Scan for the cell matching the given text and deliver its (x, y) coordinate at center. 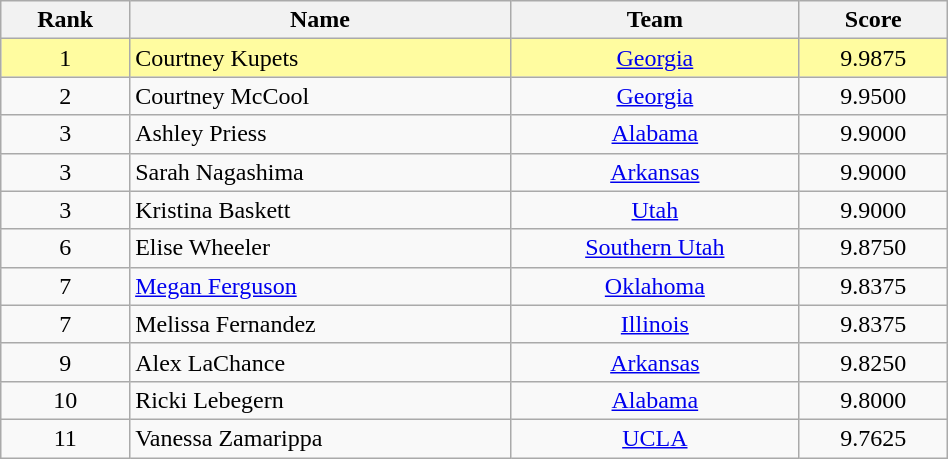
Utah (654, 210)
Melissa Fernandez (320, 324)
Alex LaChance (320, 362)
UCLA (654, 438)
9.9500 (873, 96)
Kristina Baskett (320, 210)
9.8750 (873, 248)
Elise Wheeler (320, 248)
9.8250 (873, 362)
Ashley Priess (320, 134)
9.9875 (873, 58)
Megan Ferguson (320, 286)
Illinois (654, 324)
Name (320, 20)
6 (66, 248)
9.8000 (873, 400)
Courtney Kupets (320, 58)
11 (66, 438)
Courtney McCool (320, 96)
Oklahoma (654, 286)
Ricki Lebegern (320, 400)
Southern Utah (654, 248)
2 (66, 96)
Score (873, 20)
Sarah Nagashima (320, 172)
9 (66, 362)
10 (66, 400)
Team (654, 20)
Rank (66, 20)
9.7625 (873, 438)
1 (66, 58)
Vanessa Zamarippa (320, 438)
